Identify which cell holds the provided text, then report its (X, Y) central coordinate. 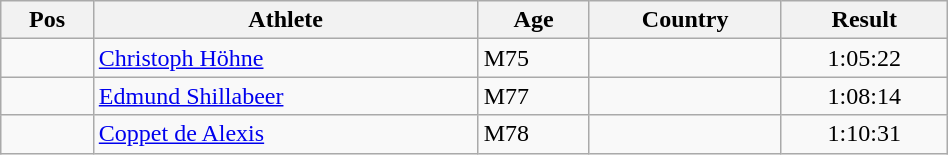
M77 (534, 96)
1:05:22 (864, 58)
Athlete (286, 20)
Result (864, 20)
Pos (48, 20)
Age (534, 20)
Christoph Höhne (286, 58)
M75 (534, 58)
1:08:14 (864, 96)
Edmund Shillabeer (286, 96)
Coppet de Alexis (286, 134)
Country (685, 20)
M78 (534, 134)
1:10:31 (864, 134)
